Output the [x, y] coordinate of the center of the cell containing the given text.  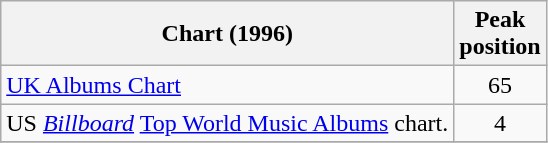
4 [500, 123]
65 [500, 85]
US Billboard Top World Music Albums chart. [228, 123]
UK Albums Chart [228, 85]
Peakposition [500, 34]
Chart (1996) [228, 34]
